Extract the (X, Y) coordinate from the center of the cell holding the provided text.  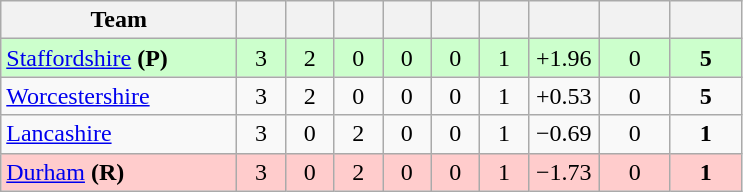
Worcestershire (119, 96)
Lancashire (119, 134)
+1.96 (564, 58)
Staffordshire (P) (119, 58)
+0.53 (564, 96)
Durham (R) (119, 172)
Team (119, 20)
−1.73 (564, 172)
−0.69 (564, 134)
